Capture the cell that displays the provided text and extract its [x, y] central coordinate. 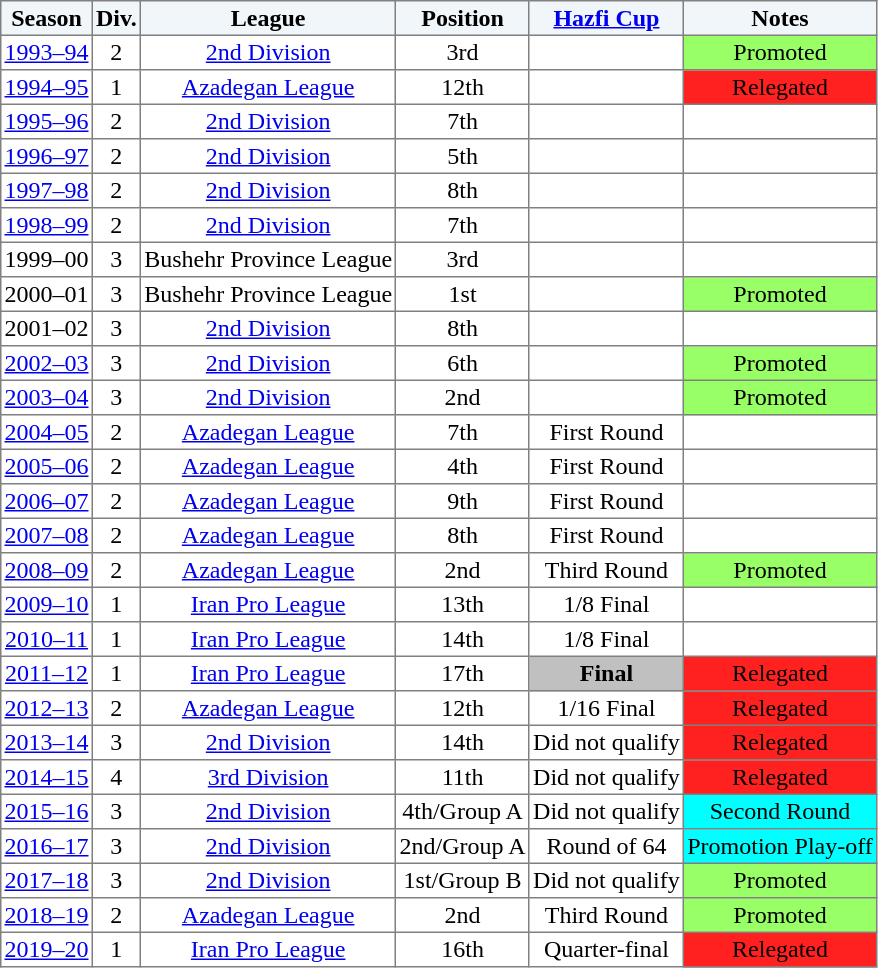
Season [47, 18]
2007–08 [47, 535]
Final [606, 673]
2019–20 [47, 949]
2016–17 [47, 846]
4th [463, 466]
1993–94 [47, 52]
4 [116, 777]
2nd/Group A [463, 846]
2006–07 [47, 501]
Quarter-final [606, 949]
2017–18 [47, 880]
1997–98 [47, 190]
9th [463, 501]
2004–05 [47, 432]
2018–19 [47, 915]
1st [463, 294]
2001–02 [47, 328]
2010–11 [47, 639]
5th [463, 156]
17th [463, 673]
Promotion Play-off [780, 846]
13th [463, 604]
2011–12 [47, 673]
2012–13 [47, 708]
2005–06 [47, 466]
Div. [116, 18]
Position [463, 18]
6th [463, 363]
1/16 Final [606, 708]
3rd Division [268, 777]
2008–09 [47, 570]
League [268, 18]
2013–14 [47, 742]
Second Round [780, 811]
1994–95 [47, 87]
Notes [780, 18]
1st/Group B [463, 880]
2002–03 [47, 363]
1995–96 [47, 121]
16th [463, 949]
2015–16 [47, 811]
2003–04 [47, 397]
Round of 64 [606, 846]
1996–97 [47, 156]
1998–99 [47, 225]
2014–15 [47, 777]
4th/Group A [463, 811]
11th [463, 777]
Hazfi Cup [606, 18]
2000–01 [47, 294]
1999–00 [47, 259]
2009–10 [47, 604]
